Detect which cell encompasses the target text, then output its (x, y) center coordinate. 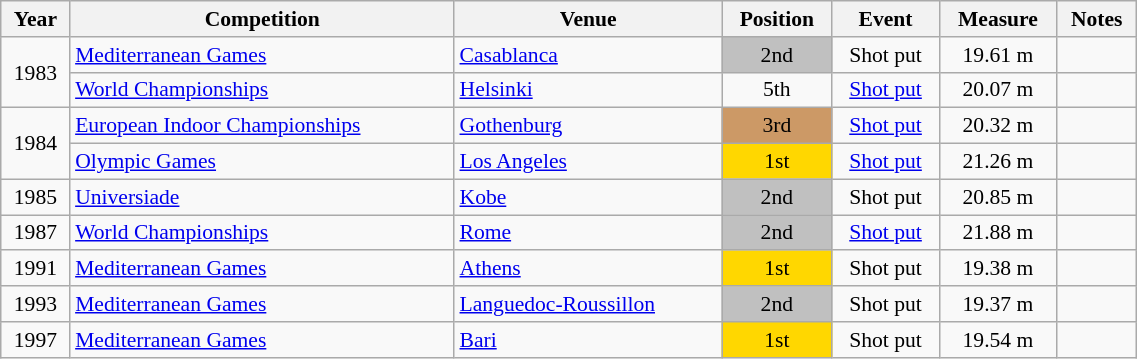
5th (777, 90)
1991 (36, 269)
20.07 m (998, 90)
3rd (777, 126)
20.32 m (998, 126)
Year (36, 19)
Olympic Games (262, 162)
19.38 m (998, 269)
Universiade (262, 197)
Bari (588, 340)
21.88 m (998, 233)
Athens (588, 269)
Position (777, 19)
Los Angeles (588, 162)
Measure (998, 19)
1985 (36, 197)
1987 (36, 233)
1997 (36, 340)
19.61 m (998, 55)
Rome (588, 233)
European Indoor Championships (262, 126)
1984 (36, 144)
Venue (588, 19)
21.26 m (998, 162)
1993 (36, 304)
Competition (262, 19)
Casablanca (588, 55)
1983 (36, 72)
19.54 m (998, 340)
Gothenburg (588, 126)
Event (886, 19)
Kobe (588, 197)
19.37 m (998, 304)
Notes (1097, 19)
20.85 m (998, 197)
Helsinki (588, 90)
Languedoc-Roussillon (588, 304)
